Output the (x, y) coordinate of the center of the cell containing the given text.  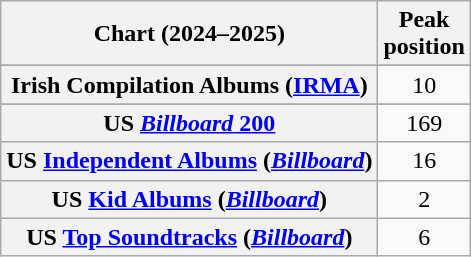
169 (424, 123)
US Independent Albums (Billboard) (190, 161)
US Top Soundtracks (Billboard) (190, 237)
Irish Compilation Albums (IRMA) (190, 85)
US Kid Albums (Billboard) (190, 199)
Peakposition (424, 34)
US Billboard 200 (190, 123)
10 (424, 85)
6 (424, 237)
16 (424, 161)
Chart (2024–2025) (190, 34)
2 (424, 199)
